Return [x, y] of the center of cell containing provided text 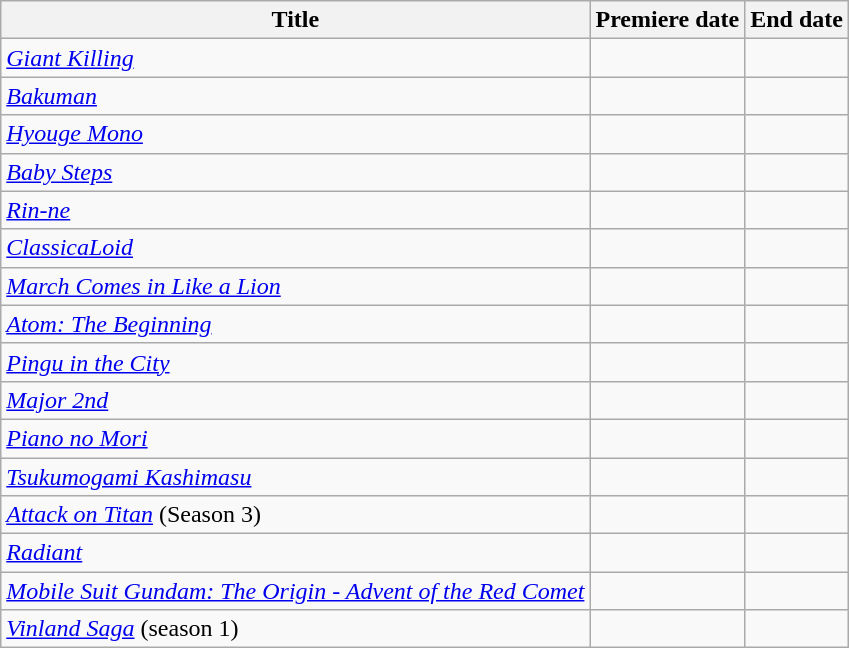
Giant Killing [296, 58]
Vinland Saga (season 1) [296, 629]
Piano no Mori [296, 438]
ClassicaLoid [296, 248]
Major 2nd [296, 400]
Atom: The Beginning [296, 324]
Title [296, 20]
Bakuman [296, 96]
Hyouge Mono [296, 134]
Attack on Titan (Season 3) [296, 515]
Premiere date [668, 20]
Mobile Suit Gundam: The Origin - Advent of the Red Comet [296, 591]
Tsukumogami Kashimasu [296, 477]
March Comes in Like a Lion [296, 286]
Baby Steps [296, 172]
Rin-ne [296, 210]
Radiant [296, 553]
End date [797, 20]
Pingu in the City [296, 362]
